For the text-containing cell, return its midpoint in [x, y] coordinate format. 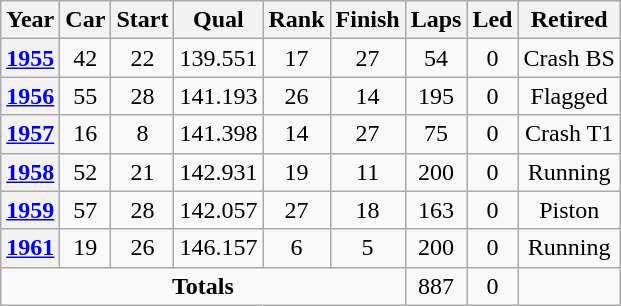
22 [142, 58]
55 [86, 96]
1958 [30, 172]
21 [142, 172]
Flagged [569, 96]
142.057 [218, 210]
Retired [569, 20]
Totals [203, 286]
146.157 [218, 248]
Crash BS [569, 58]
5 [368, 248]
6 [296, 248]
Crash T1 [569, 134]
Car [86, 20]
887 [436, 286]
Piston [569, 210]
16 [86, 134]
Qual [218, 20]
Rank [296, 20]
42 [86, 58]
Year [30, 20]
195 [436, 96]
18 [368, 210]
75 [436, 134]
139.551 [218, 58]
141.193 [218, 96]
1955 [30, 58]
Led [492, 20]
57 [86, 210]
17 [296, 58]
Finish [368, 20]
Laps [436, 20]
141.398 [218, 134]
Start [142, 20]
1957 [30, 134]
163 [436, 210]
54 [436, 58]
52 [86, 172]
1959 [30, 210]
1961 [30, 248]
11 [368, 172]
8 [142, 134]
1956 [30, 96]
142.931 [218, 172]
